Search for the cell housing the specified text and yield its [X, Y] center coordinate. 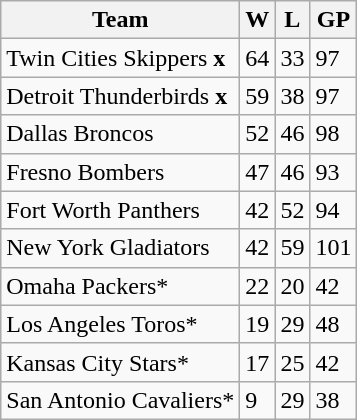
101 [334, 248]
Team [120, 20]
20 [292, 286]
98 [334, 134]
Detroit Thunderbirds x [120, 96]
Twin Cities Skippers x [120, 58]
Fresno Bombers [120, 172]
San Antonio Cavaliers* [120, 400]
New York Gladiators [120, 248]
Dallas Broncos [120, 134]
Omaha Packers* [120, 286]
93 [334, 172]
64 [258, 58]
GP [334, 20]
33 [292, 58]
47 [258, 172]
94 [334, 210]
Fort Worth Panthers [120, 210]
W [258, 20]
48 [334, 324]
17 [258, 362]
Kansas City Stars* [120, 362]
Los Angeles Toros* [120, 324]
9 [258, 400]
19 [258, 324]
L [292, 20]
22 [258, 286]
25 [292, 362]
